Search for the cell housing the specified text and yield its [X, Y] center coordinate. 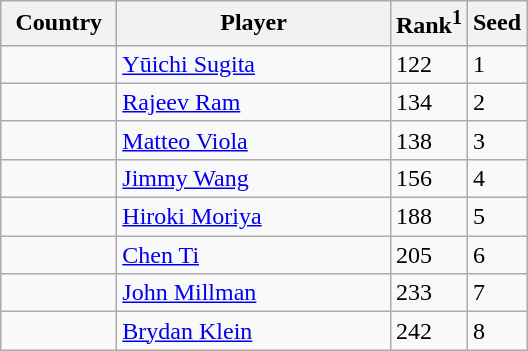
Country [59, 24]
Yūichi Sugita [254, 64]
1 [496, 64]
6 [496, 255]
John Millman [254, 293]
Rank1 [428, 24]
156 [428, 178]
Seed [496, 24]
3 [496, 140]
242 [428, 331]
138 [428, 140]
134 [428, 102]
Brydan Klein [254, 331]
8 [496, 331]
7 [496, 293]
188 [428, 217]
205 [428, 255]
Jimmy Wang [254, 178]
122 [428, 64]
Rajeev Ram [254, 102]
5 [496, 217]
2 [496, 102]
Chen Ti [254, 255]
Player [254, 24]
4 [496, 178]
Hiroki Moriya [254, 217]
Matteo Viola [254, 140]
233 [428, 293]
